Output the (X, Y) coordinate of the center of the cell containing the given text.  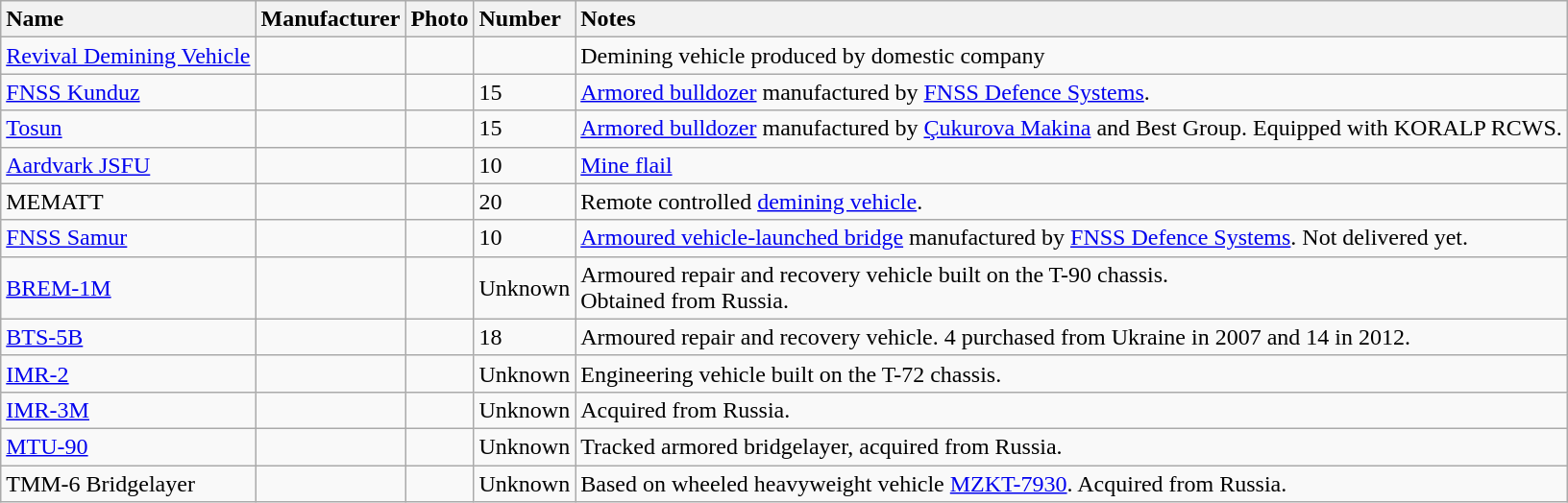
Armoured vehicle-launched bridge manufactured by FNSS Defence Systems. Not delivered yet. (1072, 238)
Acquired from Russia. (1072, 410)
Based on wheeled heavyweight vehicle MZKT-7930. Acquired from Russia. (1072, 483)
Mine flail (1072, 165)
Tracked armored bridgelayer, acquired from Russia. (1072, 446)
MTU-90 (129, 446)
20 (525, 202)
Tosun (129, 129)
FNSS Samur (129, 238)
18 (525, 337)
IMR-2 (129, 373)
MEMATT (129, 202)
BREM-1M (129, 288)
FNSS Kunduz (129, 92)
Revival Demining Vehicle (129, 56)
Manufacturer (331, 19)
Aardvark JSFU (129, 165)
Number (525, 19)
Name (129, 19)
BTS-5B (129, 337)
Armored bulldozer manufactured by Çukurova Makina and Best Group. Equipped with KORALP RCWS. (1072, 129)
Photo (440, 19)
Remote controlled demining vehicle. (1072, 202)
Demining vehicle produced by domestic company (1072, 56)
TMM-6 Bridgelayer (129, 483)
Armoured repair and recovery vehicle. 4 purchased from Ukraine in 2007 and 14 in 2012. (1072, 337)
Armored bulldozer manufactured by FNSS Defence Systems. (1072, 92)
IMR-3M (129, 410)
Engineering vehicle built on the T-72 chassis. (1072, 373)
Notes (1072, 19)
Armoured repair and recovery vehicle built on the T-90 chassis.Obtained from Russia. (1072, 288)
